Return the [X, Y] coordinate for the center point of the cell that contains the specified text.  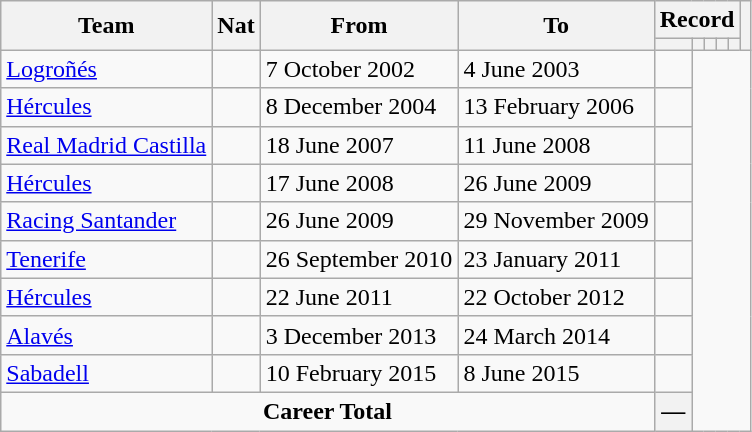
Sabadell [106, 373]
Tenerife [106, 259]
Alavés [106, 335]
22 October 2012 [556, 297]
3 December 2013 [359, 335]
Real Madrid Castilla [106, 145]
29 November 2009 [556, 221]
18 June 2007 [359, 145]
23 January 2011 [556, 259]
7 October 2002 [359, 69]
— [673, 411]
Record [697, 20]
24 March 2014 [556, 335]
Logroñés [106, 69]
26 September 2010 [359, 259]
10 February 2015 [359, 373]
13 February 2006 [556, 107]
22 June 2011 [359, 297]
8 December 2004 [359, 107]
Racing Santander [106, 221]
From [359, 26]
11 June 2008 [556, 145]
To [556, 26]
Career Total [328, 411]
8 June 2015 [556, 373]
4 June 2003 [556, 69]
Team [106, 26]
17 June 2008 [359, 183]
Nat [236, 26]
